Extract the [X, Y] coordinate from the center of the cell holding the provided text.  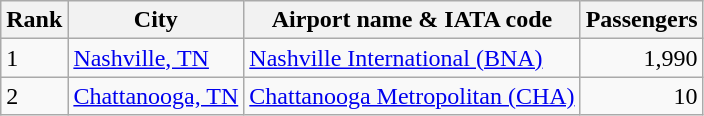
Rank [34, 20]
City [156, 20]
Airport name & IATA code [412, 20]
Chattanooga Metropolitan (CHA) [412, 96]
Passengers [642, 20]
Nashville International (BNA) [412, 58]
1,990 [642, 58]
10 [642, 96]
1 [34, 58]
2 [34, 96]
Nashville, TN [156, 58]
Chattanooga, TN [156, 96]
